For the text-containing cell, return its midpoint in (x, y) coordinate format. 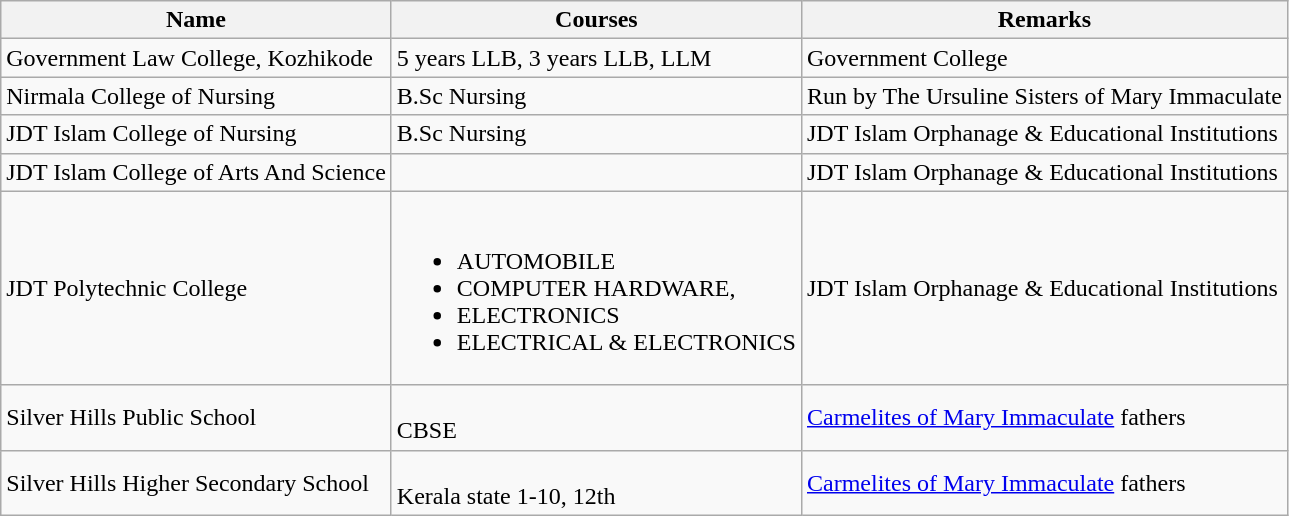
Government Law College, Kozhikode (196, 58)
JDT Polytechnic College (196, 288)
Name (196, 20)
JDT Islam College of Arts And Science (196, 172)
Silver Hills Public School (196, 418)
Run by The Ursuline Sisters of Mary Immaculate (1044, 96)
Nirmala College of Nursing (196, 96)
Remarks (1044, 20)
Courses (596, 20)
Kerala state 1-10, 12th (596, 482)
Government College (1044, 58)
AUTOMOBILECOMPUTER HARDWARE,ELECTRONICSELECTRICAL & ELECTRONICS (596, 288)
5 years LLB, 3 years LLB, LLM (596, 58)
CBSE (596, 418)
Silver Hills Higher Secondary School (196, 482)
JDT Islam College of Nursing (196, 134)
